For the text-containing cell, return its midpoint in (X, Y) coordinate format. 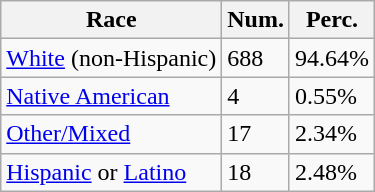
18 (256, 172)
17 (256, 134)
688 (256, 58)
Race (112, 20)
4 (256, 96)
Native American (112, 96)
White (non-Hispanic) (112, 58)
Perc. (332, 20)
2.34% (332, 134)
Num. (256, 20)
2.48% (332, 172)
94.64% (332, 58)
0.55% (332, 96)
Hispanic or Latino (112, 172)
Other/Mixed (112, 134)
